Pinpoint the cell where the given text exists, returning its [X, Y] midpoint coordinate. 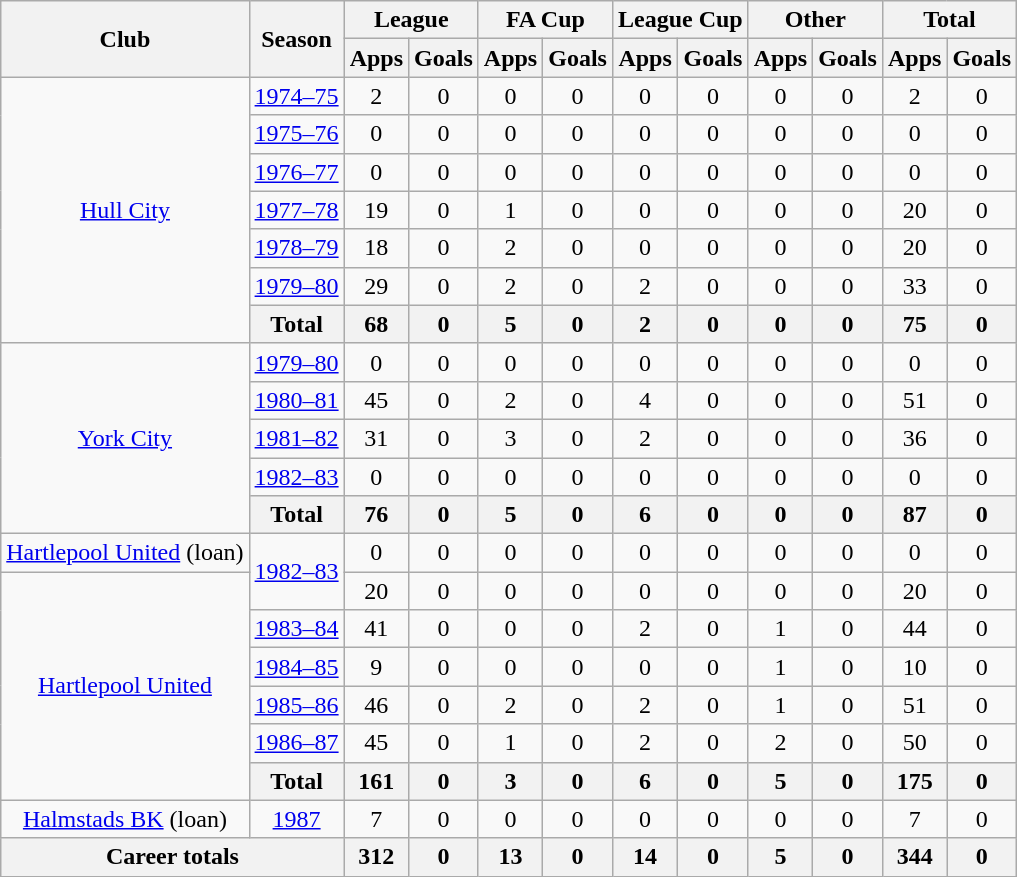
FA Cup [545, 20]
1981–82 [296, 438]
18 [376, 248]
Hull City [125, 210]
175 [914, 781]
10 [914, 667]
29 [376, 286]
League Cup [680, 20]
75 [914, 324]
4 [644, 400]
161 [376, 781]
1975–76 [296, 134]
46 [376, 705]
Career totals [172, 857]
87 [914, 515]
50 [914, 743]
76 [376, 515]
Club [125, 39]
Hartlepool United (loan) [125, 553]
Halmstads BK (loan) [125, 819]
44 [914, 629]
344 [914, 857]
1983–84 [296, 629]
9 [376, 667]
68 [376, 324]
13 [510, 857]
1974–75 [296, 96]
36 [914, 438]
Other [815, 20]
League [411, 20]
1985–86 [296, 705]
1980–81 [296, 400]
1984–85 [296, 667]
1986–87 [296, 743]
14 [644, 857]
Hartlepool United [125, 686]
31 [376, 438]
Season [296, 39]
41 [376, 629]
1987 [296, 819]
York City [125, 438]
1977–78 [296, 210]
19 [376, 210]
33 [914, 286]
1978–79 [296, 248]
312 [376, 857]
1976–77 [296, 172]
